Capture the cell that displays the provided text and extract its [X, Y] central coordinate. 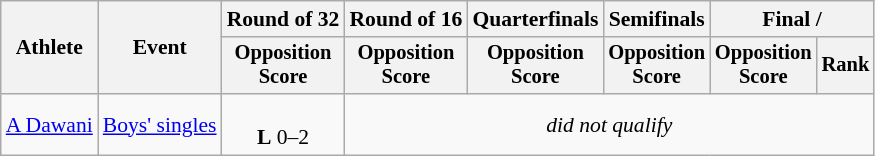
Final / [792, 19]
Athlete [50, 48]
Round of 16 [406, 19]
Quarterfinals [535, 19]
A Dawani [50, 124]
L 0–2 [284, 124]
did not qualify [609, 124]
Round of 32 [284, 19]
Rank [846, 66]
Semifinals [656, 19]
Boys' singles [160, 124]
Event [160, 48]
